Find where the given text appears and provide that cell's center as (X, Y) coordinate. 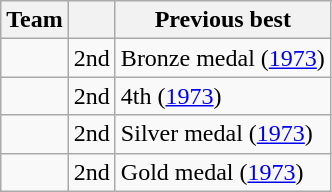
Gold medal (1973) (222, 172)
Team (35, 20)
Bronze medal (1973) (222, 58)
Silver medal (1973) (222, 134)
Previous best (222, 20)
4th (1973) (222, 96)
